Capture the cell that displays the provided text and extract its (X, Y) central coordinate. 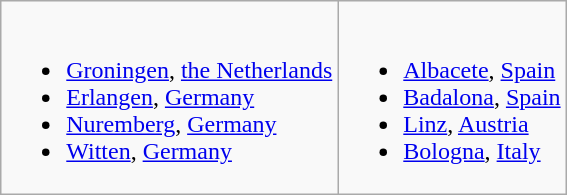
Albacete, Spain Badalona, Spain Linz, Austria Bologna, Italy (452, 98)
Groningen, the Netherlands Erlangen, Germany Nuremberg, Germany Witten, Germany (170, 98)
